Output the [X, Y] coordinate of the center of the cell containing the given text.  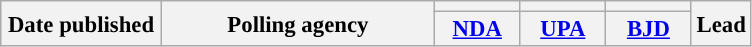
UPA [563, 30]
Polling agency [298, 24]
Date published [82, 24]
NDA [477, 30]
Lead [721, 24]
BJD [649, 30]
